Determine the (X, Y) coordinate at the center of the cell enclosing the given text.  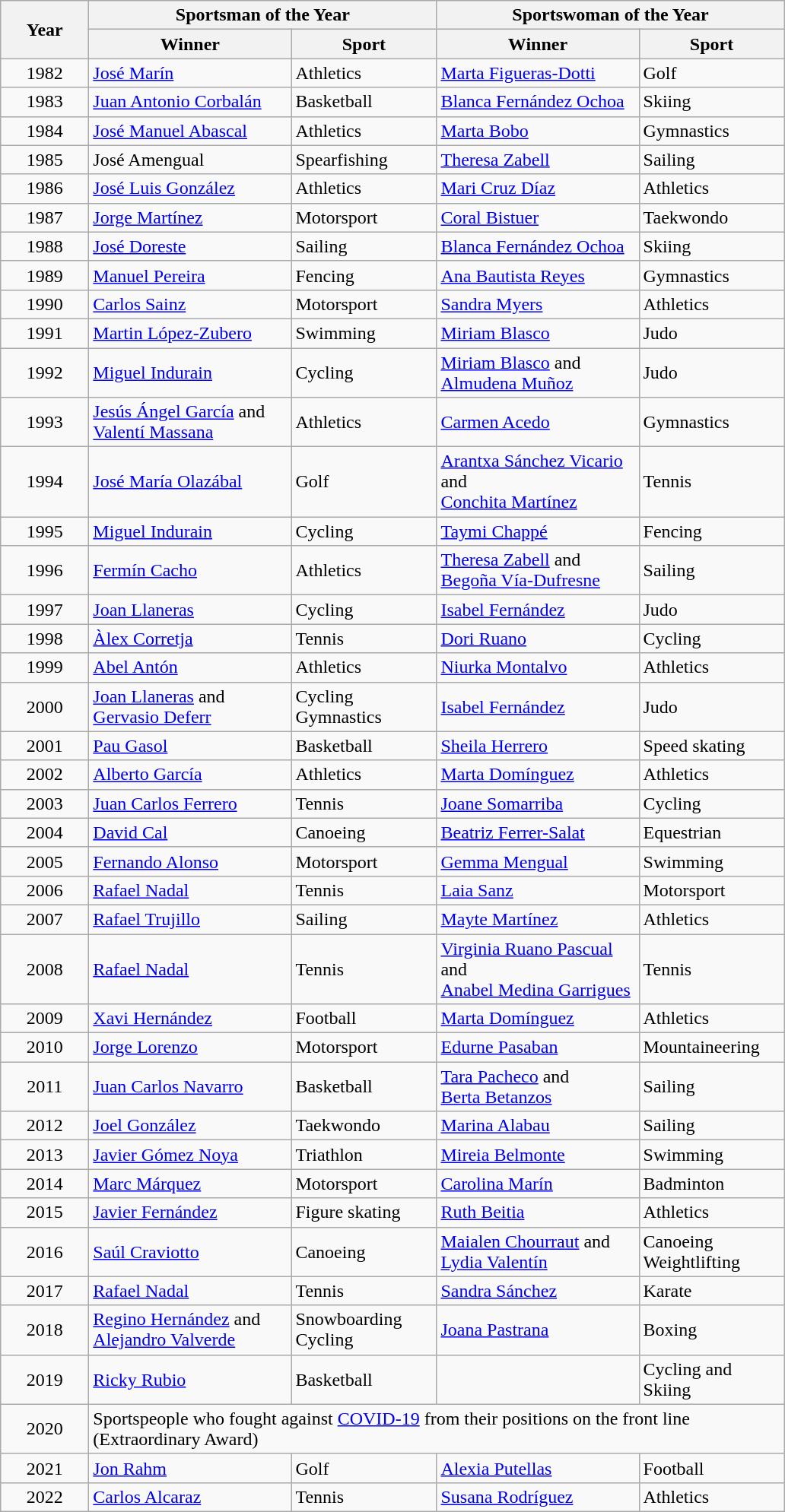
1994 (45, 482)
2002 (45, 775)
CanoeingWeightlifting (712, 1251)
Carlos Sainz (190, 304)
Joan Llaneras andGervasio Deferr (190, 707)
Maialen Chourraut andLydia Valentín (538, 1251)
Abel Antón (190, 667)
Arantxa Sánchez Vicario andConchita Martínez (538, 482)
Fermín Cacho (190, 570)
Fernando Alonso (190, 861)
Sheila Herrero (538, 746)
Laia Sanz (538, 890)
Karate (712, 1291)
Tara Pacheco andBerta Betanzos (538, 1087)
1992 (45, 372)
Marta Figueras-Dotti (538, 73)
2004 (45, 832)
2015 (45, 1212)
Carlos Alcaraz (190, 1497)
SnowboardingCycling (364, 1330)
2019 (45, 1379)
2011 (45, 1087)
2005 (45, 861)
1982 (45, 73)
2000 (45, 707)
1998 (45, 639)
1985 (45, 160)
Edurne Pasaban (538, 1048)
Alberto García (190, 775)
Carolina Marín (538, 1184)
Beatriz Ferrer-Salat (538, 832)
Susana Rodríguez (538, 1497)
2022 (45, 1497)
Spearfishing (364, 160)
Jorge Lorenzo (190, 1048)
CyclingGymnastics (364, 707)
Sportspeople who fought against COVID-19 from their positions on the front line (Extraordinary Award) (437, 1429)
1984 (45, 131)
Miriam Blasco (538, 333)
Figure skating (364, 1212)
2021 (45, 1468)
Jorge Martínez (190, 217)
1996 (45, 570)
Virginia Ruano Pascual andAnabel Medina Garrigues (538, 968)
Jesús Ángel García andValentí Massana (190, 423)
2017 (45, 1291)
1989 (45, 275)
1988 (45, 246)
Theresa Zabell andBegoña Vía-Dufresne (538, 570)
Marina Alabau (538, 1126)
Juan Carlos Ferrero (190, 804)
Taymi Chappé (538, 531)
2018 (45, 1330)
2006 (45, 890)
2001 (45, 746)
1993 (45, 423)
Cycling and Skiing (712, 1379)
Sportsman of the Year (263, 15)
1991 (45, 333)
1990 (45, 304)
Marc Márquez (190, 1184)
Javier Fernández (190, 1212)
Regino Hernández andAlejandro Valverde (190, 1330)
Juan Carlos Navarro (190, 1087)
Saúl Craviotto (190, 1251)
1997 (45, 610)
2007 (45, 919)
2009 (45, 1019)
José María Olazábal (190, 482)
Miriam Blasco andAlmudena Muñoz (538, 372)
Equestrian (712, 832)
Rafael Trujillo (190, 919)
2020 (45, 1429)
Marta Bobo (538, 131)
Sandra Sánchez (538, 1291)
Joan Llaneras (190, 610)
Theresa Zabell (538, 160)
Badminton (712, 1184)
Sportswoman of the Year (610, 15)
1987 (45, 217)
Jon Rahm (190, 1468)
Coral Bistuer (538, 217)
David Cal (190, 832)
José Manuel Abascal (190, 131)
Dori Ruano (538, 639)
1995 (45, 531)
Speed skating (712, 746)
Joana Pastrana (538, 1330)
Mireia Belmonte (538, 1155)
Martin López-Zubero (190, 333)
1999 (45, 667)
Joane Somarriba (538, 804)
Javier Gómez Noya (190, 1155)
2003 (45, 804)
2012 (45, 1126)
Triathlon (364, 1155)
Pau Gasol (190, 746)
Àlex Corretja (190, 639)
Ana Bautista Reyes (538, 275)
Juan Antonio Corbalán (190, 102)
2014 (45, 1184)
Niurka Montalvo (538, 667)
Alexia Putellas (538, 1468)
1986 (45, 189)
2010 (45, 1048)
2013 (45, 1155)
1983 (45, 102)
Manuel Pereira (190, 275)
José Luis González (190, 189)
José Amengual (190, 160)
Xavi Hernández (190, 1019)
Mountaineering (712, 1048)
Year (45, 30)
Sandra Myers (538, 304)
2016 (45, 1251)
Joel González (190, 1126)
José Doreste (190, 246)
Gemma Mengual (538, 861)
Mari Cruz Díaz (538, 189)
Mayte Martínez (538, 919)
Ricky Rubio (190, 1379)
Ruth Beitia (538, 1212)
Boxing (712, 1330)
Carmen Acedo (538, 423)
2008 (45, 968)
José Marín (190, 73)
